Detect which cell encompasses the target text, then output its (x, y) center coordinate. 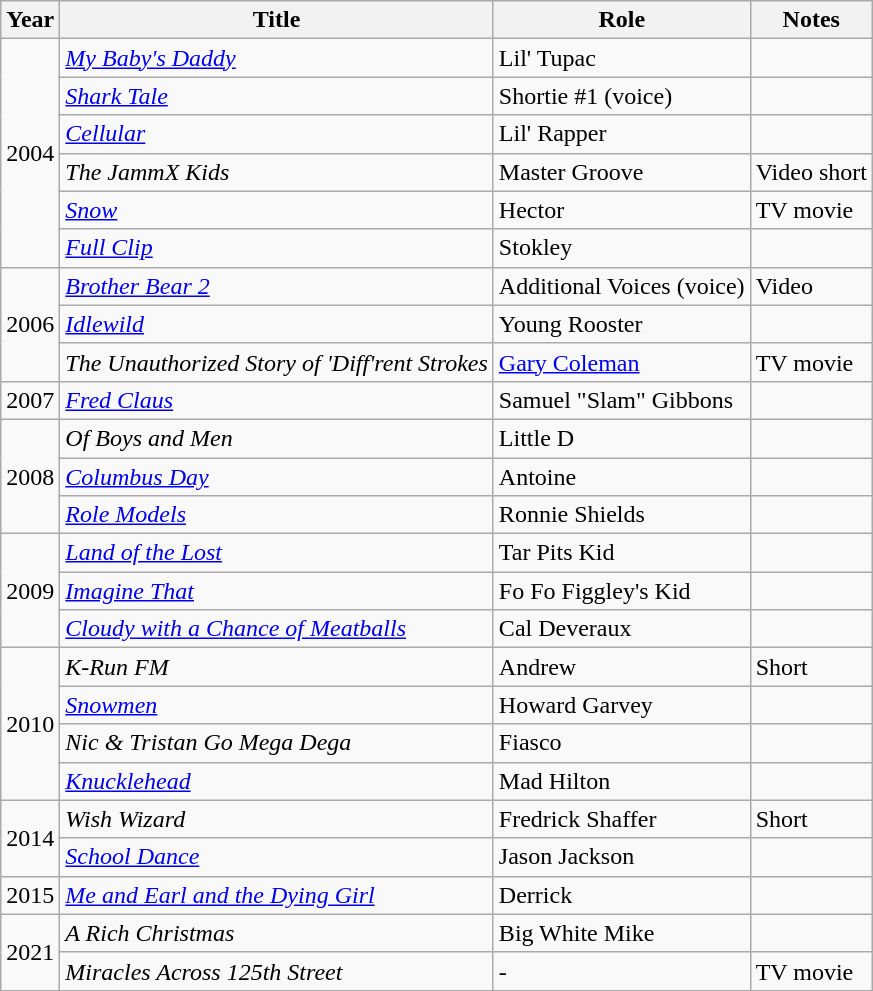
2004 (30, 153)
Shark Tale (277, 96)
2014 (30, 838)
Mad Hilton (622, 781)
Master Groove (622, 172)
2009 (30, 591)
Nic & Tristan Go Mega Dega (277, 743)
Stokley (622, 248)
A Rich Christmas (277, 933)
2021 (30, 952)
Snowmen (277, 705)
2008 (30, 476)
Derrick (622, 895)
Cellular (277, 134)
Fo Fo Figgley's Kid (622, 591)
2015 (30, 895)
Gary Coleman (622, 362)
Big White Mike (622, 933)
Young Rooster (622, 324)
Fredrick Shaffer (622, 819)
Role (622, 20)
School Dance (277, 857)
Idlewild (277, 324)
Me and Earl and the Dying Girl (277, 895)
Full Clip (277, 248)
Land of the Lost (277, 553)
My Baby's Daddy (277, 58)
Howard Garvey (622, 705)
Cloudy with a Chance of Meatballs (277, 629)
Andrew (622, 667)
2007 (30, 400)
Fred Claus (277, 400)
Knucklehead (277, 781)
Additional Voices (voice) (622, 286)
2010 (30, 724)
Snow (277, 210)
Lil' Rapper (622, 134)
Antoine (622, 477)
- (622, 971)
K-Run FM (277, 667)
Tar Pits Kid (622, 553)
Lil' Tupac (622, 58)
2006 (30, 324)
Imagine That (277, 591)
Columbus Day (277, 477)
Ronnie Shields (622, 515)
The JammX Kids (277, 172)
Video short (811, 172)
Year (30, 20)
Role Models (277, 515)
Jason Jackson (622, 857)
Of Boys and Men (277, 438)
Cal Deveraux (622, 629)
Samuel "Slam" Gibbons (622, 400)
Wish Wizard (277, 819)
Shortie #1 (voice) (622, 96)
Hector (622, 210)
Notes (811, 20)
Miracles Across 125th Street (277, 971)
Title (277, 20)
Little D (622, 438)
Brother Bear 2 (277, 286)
Fiasco (622, 743)
The Unauthorized Story of 'Diff'rent Strokes (277, 362)
Video (811, 286)
